Scan for the cell matching the given text and deliver its [X, Y] coordinate at center. 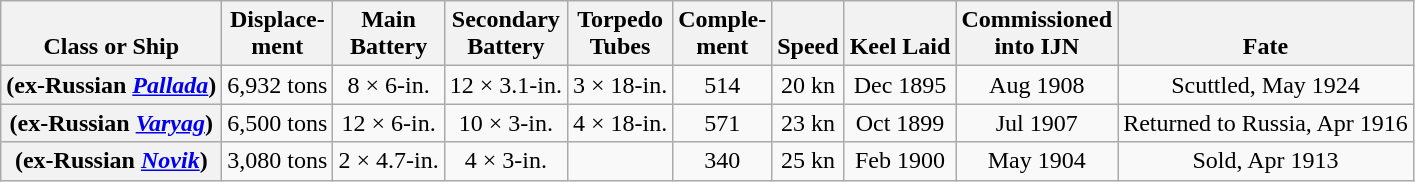
May 1904 [1037, 161]
Dec 1895 [900, 85]
Returned to Russia, Apr 1916 [1266, 123]
12 × 6-in. [388, 123]
20 kn [808, 85]
4 × 3-in. [506, 161]
Scuttled, May 1924 [1266, 85]
(ex-Russian Novik) [112, 161]
Displace-ment [278, 34]
Comple-ment [722, 34]
Sold, Apr 1913 [1266, 161]
23 kn [808, 123]
Class or Ship [112, 34]
Fate [1266, 34]
12 × 3.1-in. [506, 85]
MainBattery [388, 34]
TorpedoTubes [620, 34]
514 [722, 85]
2 × 4.7-in. [388, 161]
SecondaryBattery [506, 34]
Feb 1900 [900, 161]
10 × 3-in. [506, 123]
3,080 tons [278, 161]
Speed [808, 34]
6,932 tons [278, 85]
Jul 1907 [1037, 123]
Keel Laid [900, 34]
571 [722, 123]
4 × 18-in. [620, 123]
Aug 1908 [1037, 85]
Commissionedinto IJN [1037, 34]
8 × 6-in. [388, 85]
340 [722, 161]
25 kn [808, 161]
6,500 tons [278, 123]
3 × 18-in. [620, 85]
(ex-Russian Pallada) [112, 85]
(ex-Russian Varyag) [112, 123]
Oct 1899 [900, 123]
